Locate the cell with the specified text and output its (X, Y) center coordinate. 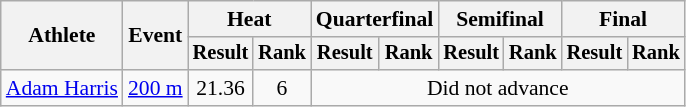
Heat (250, 19)
Did not advance (498, 88)
200 m (156, 88)
Semifinal (500, 19)
6 (282, 88)
Quarterfinal (375, 19)
21.36 (221, 88)
Athlete (62, 36)
Adam Harris (62, 88)
Final (624, 19)
Event (156, 36)
